Pinpoint the cell where the given text exists, returning its [x, y] midpoint coordinate. 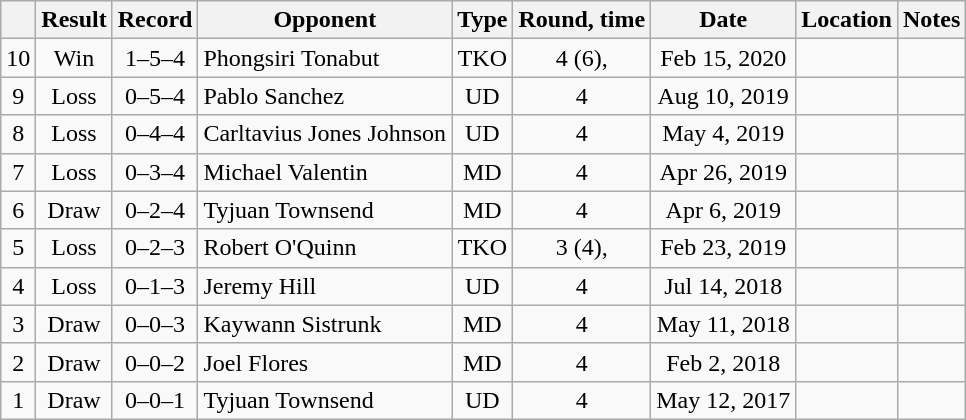
2 [18, 362]
Date [724, 20]
5 [18, 248]
0–0–2 [155, 362]
7 [18, 172]
May 11, 2018 [724, 324]
1 [18, 400]
Carltavius Jones Johnson [325, 134]
0–2–3 [155, 248]
Pablo Sanchez [325, 96]
9 [18, 96]
Robert O'Quinn [325, 248]
Phongsiri Tonabut [325, 58]
May 12, 2017 [724, 400]
0–0–1 [155, 400]
3 [18, 324]
Joel Flores [325, 362]
Feb 15, 2020 [724, 58]
Jeremy Hill [325, 286]
Result [74, 20]
0–3–4 [155, 172]
Record [155, 20]
6 [18, 210]
Opponent [325, 20]
Michael Valentin [325, 172]
4 (6), [582, 58]
0–1–3 [155, 286]
0–4–4 [155, 134]
10 [18, 58]
Apr 26, 2019 [724, 172]
0–2–4 [155, 210]
0–5–4 [155, 96]
1–5–4 [155, 58]
May 4, 2019 [724, 134]
8 [18, 134]
Apr 6, 2019 [724, 210]
Win [74, 58]
Feb 2, 2018 [724, 362]
Feb 23, 2019 [724, 248]
Kaywann Sistrunk [325, 324]
Aug 10, 2019 [724, 96]
0–0–3 [155, 324]
Jul 14, 2018 [724, 286]
Type [482, 20]
Notes [931, 20]
Location [847, 20]
3 (4), [582, 248]
Round, time [582, 20]
